Determine the [x, y] coordinate at the center of the cell enclosing the given text.  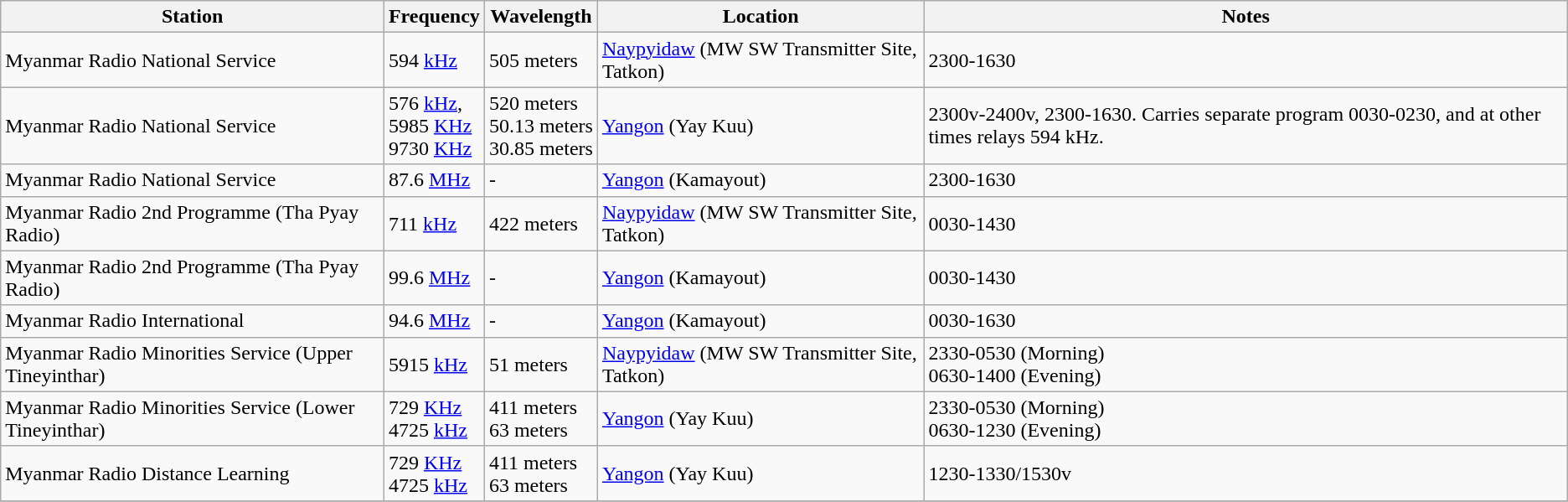
505 meters [541, 60]
711 kHz [434, 223]
99.6 MHz [434, 278]
0030-1630 [1246, 321]
576 kHz, 5985 KHz 9730 KHz [434, 126]
520 meters 50.13 meters 30.85 meters [541, 126]
Wavelength [541, 17]
2330-0530 (Morning) 0630-1230 (Evening) [1246, 419]
Station [193, 17]
Frequency [434, 17]
Myanmar Radio Distance Learning [193, 473]
94.6 MHz [434, 321]
Myanmar Radio Minorities Service (Upper Tineyinthar) [193, 364]
594 kHz [434, 60]
Myanmar Radio Minorities Service (Lower Tineyinthar) [193, 419]
2300v-2400v, 2300-1630. Carries separate program 0030-0230, and at other times relays 594 kHz. [1246, 126]
422 meters [541, 223]
Location [761, 17]
Myanmar Radio International [193, 321]
51 meters [541, 364]
1230-1330/1530v [1246, 473]
5915 kHz [434, 364]
2330-0530 (Morning) 0630-1400 (Evening) [1246, 364]
87.6 MHz [434, 180]
Notes [1246, 17]
